Capture the cell that displays the provided text and extract its (x, y) central coordinate. 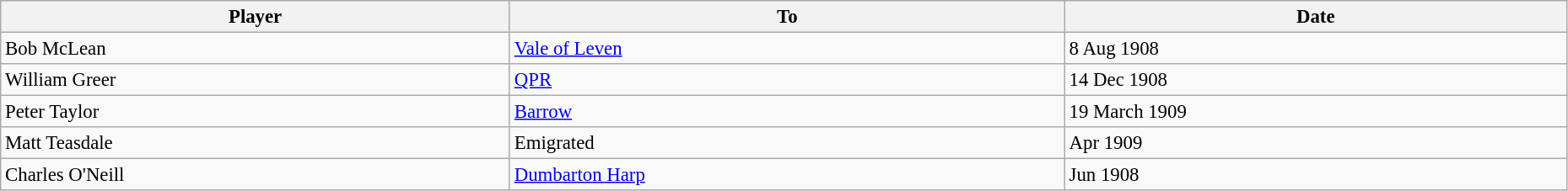
Barrow (787, 112)
William Greer (256, 80)
Vale of Leven (787, 49)
Player (256, 17)
Matt Teasdale (256, 143)
Bob McLean (256, 49)
To (787, 17)
Peter Taylor (256, 112)
QPR (787, 80)
Apr 1909 (1316, 143)
Jun 1908 (1316, 175)
19 March 1909 (1316, 112)
Date (1316, 17)
Charles O'Neill (256, 175)
14 Dec 1908 (1316, 80)
8 Aug 1908 (1316, 49)
Dumbarton Harp (787, 175)
Emigrated (787, 143)
